Return the [x, y] coordinate for the center point of the cell that contains the specified text.  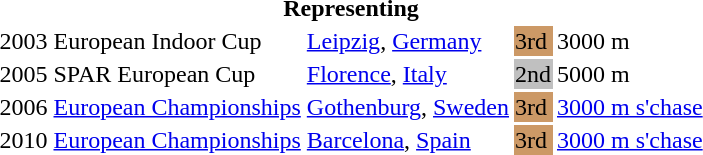
2nd [534, 74]
European Indoor Cup [177, 41]
Gothenburg, Sweden [408, 107]
Florence, Italy [408, 74]
Leipzig, Germany [408, 41]
Barcelona, Spain [408, 140]
SPAR European Cup [177, 74]
